Capture the cell that displays the provided text and extract its [x, y] central coordinate. 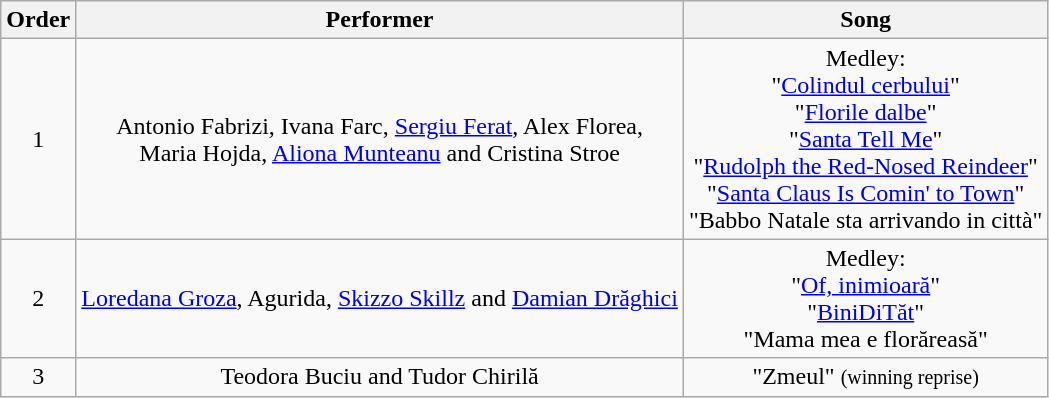
Teodora Buciu and Tudor Chirilă [380, 377]
Song [866, 20]
1 [38, 139]
Antonio Fabrizi, Ivana Farc, Sergiu Ferat, Alex Florea,Maria Hojda, Aliona Munteanu and Cristina Stroe [380, 139]
Loredana Groza, Agurida, Skizzo Skillz and Damian Drăghici [380, 298]
Order [38, 20]
Medley: "Of, inimioară" "BiniDiTăt" "Mama mea e florăreasă" [866, 298]
2 [38, 298]
"Zmeul" (winning reprise) [866, 377]
Performer [380, 20]
3 [38, 377]
